Scan for the cell matching the given text and deliver its [X, Y] coordinate at center. 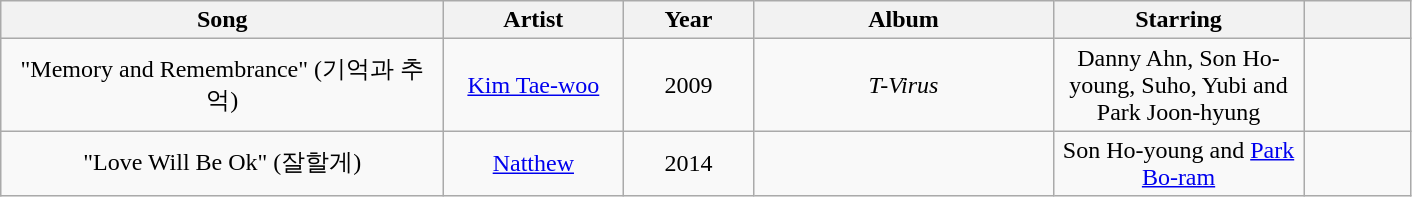
"Love Will Be Ok" (잘할게) [222, 164]
Danny Ahn, Son Ho-young, Suho, Yubi and Park Joon-hyung [1178, 85]
T-Virus [904, 85]
Artist [534, 20]
Album [904, 20]
Son Ho-young and Park Bo-ram [1178, 164]
2014 [688, 164]
Starring [1178, 20]
"Memory and Remembrance" (기억과 추억) [222, 85]
2009 [688, 85]
Year [688, 20]
Natthew [534, 164]
Kim Tae-woo [534, 85]
Song [222, 20]
